Output the [x, y] coordinate of the center of the cell containing the given text.  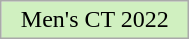
Men's CT 2022 [95, 20]
